Pinpoint the cell where the given text exists, returning its (x, y) midpoint coordinate. 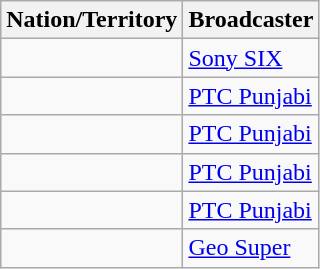
Nation/Territory (92, 20)
Broadcaster (251, 20)
Geo Super (251, 248)
Sony SIX (251, 58)
